Find where the given text appears and provide that cell's center as (x, y) coordinate. 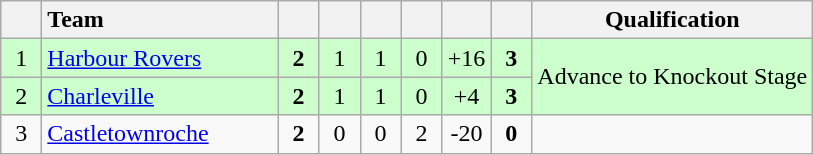
Harbour Rovers (160, 58)
-20 (466, 134)
+16 (466, 58)
Team (160, 20)
+4 (466, 96)
Castletownroche (160, 134)
Advance to Knockout Stage (672, 77)
Charleville (160, 96)
Qualification (672, 20)
